Return the [x, y] coordinate for the center point of the cell that contains the specified text.  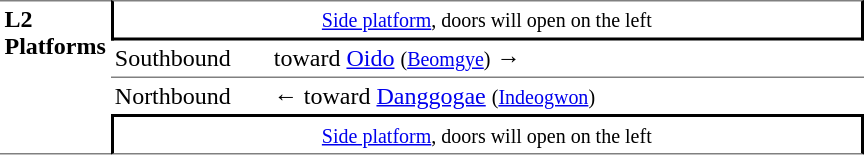
Southbound [190, 58]
Northbound [190, 95]
← toward Danggogae (Indeogwon) [566, 95]
L2Platforms [55, 77]
toward Oido (Beomgye) → [566, 58]
